Identify which cell holds the provided text, then report its [x, y] central coordinate. 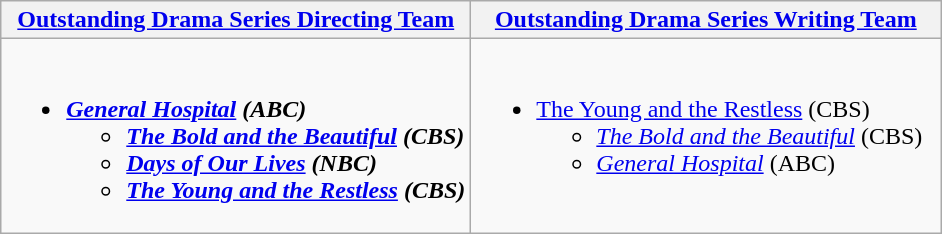
General Hospital (ABC)The Bold and the Beautiful (CBS)Days of Our Lives (NBC)The Young and the Restless (CBS) [236, 136]
The Young and the Restless (CBS)The Bold and the Beautiful (CBS)General Hospital (ABC) [706, 136]
Outstanding Drama Series Writing Team [706, 20]
Outstanding Drama Series Directing Team [236, 20]
